Scan for the cell matching the given text and deliver its [X, Y] coordinate at center. 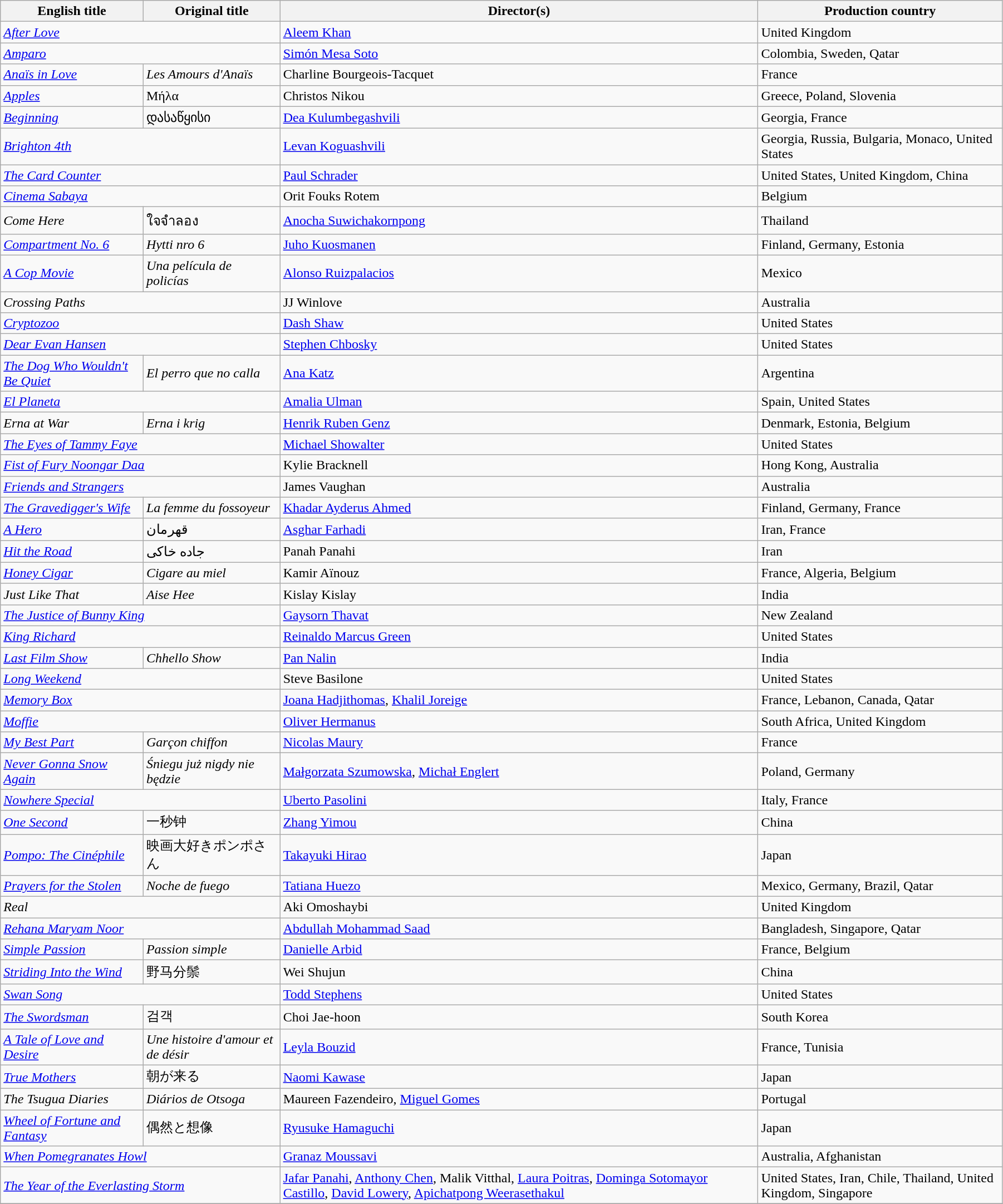
Μήλα [212, 96]
Greece, Poland, Slovenia [881, 96]
Amalia Ulman [519, 402]
The Swordsman [72, 1016]
Original title [212, 11]
A Tale of Love and Desire [72, 1046]
Compartment No. 6 [72, 244]
Dash Shaw [519, 323]
Aki Omoshaybi [519, 907]
Diários de Otsoga [212, 1099]
一秒钟 [212, 823]
Cigare au miel [212, 573]
Simón Mesa Soto [519, 53]
Una película de policías [212, 273]
When Pomegranates Howl [140, 1157]
Argentina [881, 373]
Naomi Kawase [519, 1077]
Tatiana Huezo [519, 886]
New Zealand [881, 615]
El Planeta [140, 402]
Dea Kulumbegashvili [519, 117]
Georgia, Russia, Bulgaria, Monaco, United States [881, 147]
King Richard [140, 636]
映画大好きポンポさん [212, 854]
Garçon chiffon [212, 743]
Chhello Show [212, 657]
Ana Katz [519, 373]
Takayuki Hirao [519, 854]
Stephen Chbosky [519, 345]
Levan Koguashvili [519, 147]
Wei Shujun [519, 972]
The Eyes of Tammy Faye [140, 444]
Real [140, 907]
Charline Bourgeois-Tacquet [519, 75]
Come Here [72, 220]
The Justice of Bunny King [140, 615]
Spain, United States [881, 402]
Nicolas Maury [519, 743]
Anocha Suwichakornpong [519, 220]
Mexico [881, 273]
Uberto Pasolini [519, 800]
Georgia, France [881, 117]
Iran [881, 552]
Pompo: The Cinéphile [72, 854]
Friends and Strangers [140, 486]
Danielle Arbid [519, 950]
Oliver Hermanus [519, 721]
Simple Passion [72, 950]
Prayers for the Stolen [72, 886]
Moffie [140, 721]
The Year of the Everlasting Storm [140, 1186]
Never Gonna Snow Again [72, 771]
Apples [72, 96]
Hytti nro 6 [212, 244]
Zhang Yimou [519, 823]
Erna i krig [212, 423]
Anaïs in Love [72, 75]
After Love [140, 32]
Śniegu już nigdy nie będzie [212, 771]
Jafar Panahi, Anthony Chen, Malik Vitthal, Laura Poitras, Dominga Sotomayor Castillo, David Lowery, Apichatpong Weerasethakul [519, 1186]
Production country [881, 11]
朝が来る [212, 1077]
Steve Basilone [519, 679]
Orit Fouks Rotem [519, 196]
Memory Box [140, 700]
La femme du fossoyeur [212, 508]
Kislay Kislay [519, 594]
Beginning [72, 117]
Amparo [140, 53]
Ryusuke Hamaguchi [519, 1128]
Todd Stephens [519, 994]
Pan Nalin [519, 657]
Cinema Sabaya [140, 196]
Khadar Ayderus Ahmed [519, 508]
Colombia, Sweden, Qatar [881, 53]
Brighton 4th [140, 147]
One Second [72, 823]
Hong Kong, Australia [881, 465]
South Korea [881, 1016]
Asghar Farhadi [519, 529]
Michael Showalter [519, 444]
The Dog Who Wouldn't Be Quiet [72, 373]
Kamir Aïnouz [519, 573]
Noche de fuego [212, 886]
A Hero [72, 529]
Dear Evan Hansen [140, 345]
Alonso Ruizpalacios [519, 273]
Gaysorn Thavat [519, 615]
Bangladesh, Singapore, Qatar [881, 928]
El perro que no calla [212, 373]
South Africa, United Kingdom [881, 721]
United States, United Kingdom, China [881, 175]
The Gravedigger's Wife [72, 508]
검객 [212, 1016]
Portugal [881, 1099]
My Best Part [72, 743]
Finland, Germany, Estonia [881, 244]
James Vaughan [519, 486]
Denmark, Estonia, Belgium [881, 423]
Aise Hee [212, 594]
Hit the Road [72, 552]
United States, Iran, Chile, Thailand, United Kingdom, Singapore [881, 1186]
დასაწყისი [212, 117]
English title [72, 11]
A Cop Movie [72, 273]
Last Film Show [72, 657]
Cryptozoo [140, 323]
Abdullah Mohammad Saad [519, 928]
Swan Song [140, 994]
ใจจำลอง [212, 220]
قهرمان [212, 529]
Maureen Fazendeiro, Miguel Gomes [519, 1099]
偶然と想像 [212, 1128]
The Tsugua Diaries [72, 1099]
Iran, France [881, 529]
Long Weekend [140, 679]
Christos Nikou [519, 96]
Finland, Germany, France [881, 508]
Poland, Germany [881, 771]
The Card Counter [140, 175]
Honey Cigar [72, 573]
Choi Jae-hoon [519, 1016]
France, Tunisia [881, 1046]
Striding Into the Wind [72, 972]
جاده خاکی [212, 552]
Joana Hadjithomas, Khalil Joreige [519, 700]
Erna at War [72, 423]
Crossing Paths [140, 302]
Thailand [881, 220]
Mexico, Germany, Brazil, Qatar [881, 886]
True Mothers [72, 1077]
Henrik Ruben Genz [519, 423]
Just Like That [72, 594]
Panah Panahi [519, 552]
Aleem Khan [519, 32]
JJ Winlove [519, 302]
France, Belgium [881, 950]
Nowhere Special [140, 800]
Passion simple [212, 950]
Australia, Afghanistan [881, 1157]
Fist of Fury Noongar Daa [140, 465]
Paul Schrader [519, 175]
Leyla Bouzid [519, 1046]
Une histoire d'amour et de désir [212, 1046]
野马分鬃 [212, 972]
Belgium [881, 196]
Granaz Moussavi [519, 1157]
Juho Kuosmanen [519, 244]
France, Algeria, Belgium [881, 573]
Italy, France [881, 800]
Director(s) [519, 11]
Małgorzata Szumowska, Michał Englert [519, 771]
Kylie Bracknell [519, 465]
France, Lebanon, Canada, Qatar [881, 700]
Rehana Maryam Noor [140, 928]
Wheel of Fortune and Fantasy [72, 1128]
Les Amours d'Anaïs [212, 75]
Reinaldo Marcus Green [519, 636]
